Output the [x, y] coordinate of the center of the cell containing the given text.  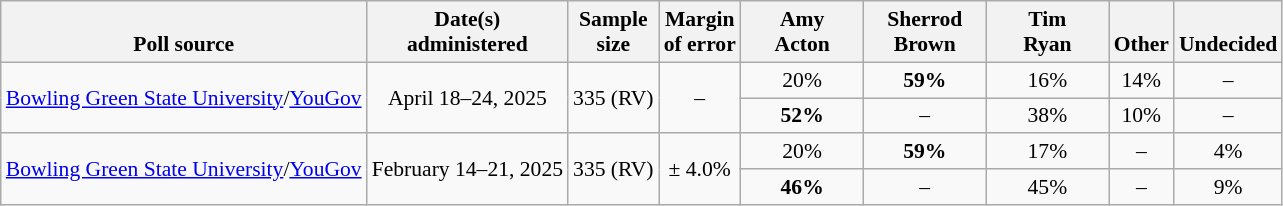
45% [1048, 187]
46% [802, 187]
Marginof error [700, 32]
17% [1048, 152]
TimRyan [1048, 32]
AmyActon [802, 32]
10% [1142, 116]
38% [1048, 116]
Samplesize [614, 32]
14% [1142, 80]
16% [1048, 80]
Other [1142, 32]
± 4.0% [700, 170]
Poll source [184, 32]
9% [1228, 187]
February 14–21, 2025 [468, 170]
4% [1228, 152]
Undecided [1228, 32]
SherrodBrown [924, 32]
April 18–24, 2025 [468, 98]
Date(s)administered [468, 32]
52% [802, 116]
